Determine the [X, Y] coordinate at the center of the cell enclosing the given text.  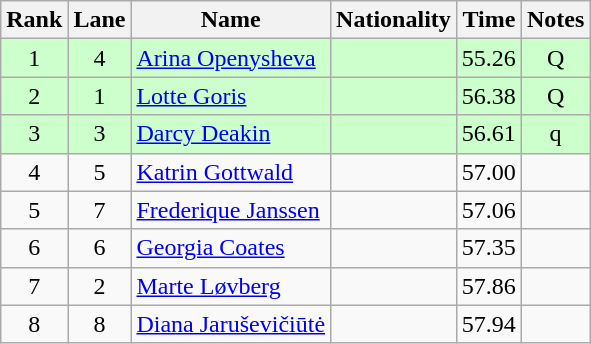
57.06 [488, 210]
Name [231, 20]
q [555, 134]
Marte Løvberg [231, 286]
56.38 [488, 96]
Notes [555, 20]
Nationality [394, 20]
57.86 [488, 286]
Lotte Goris [231, 96]
Arina Openysheva [231, 58]
56.61 [488, 134]
Time [488, 20]
Frederique Janssen [231, 210]
Lane [100, 20]
57.00 [488, 172]
57.35 [488, 248]
Georgia Coates [231, 248]
Diana Jaruševičiūtė [231, 324]
Darcy Deakin [231, 134]
Rank [34, 20]
Katrin Gottwald [231, 172]
57.94 [488, 324]
55.26 [488, 58]
